Search for the cell housing the specified text and yield its (x, y) center coordinate. 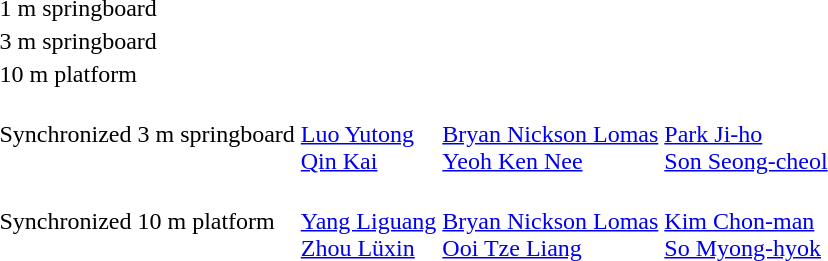
Luo YutongQin Kai (368, 134)
Bryan Nickson LomasYeoh Ken Nee (550, 134)
